Scan for the cell matching the given text and deliver its [X, Y] coordinate at center. 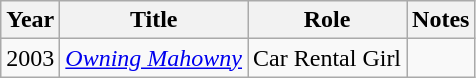
2003 [30, 58]
Role [328, 20]
Title [154, 20]
Car Rental Girl [328, 58]
Year [30, 20]
Owning Mahowny [154, 58]
Notes [441, 20]
